From the cell containing the given text, extract its center point as (x, y) coordinate. 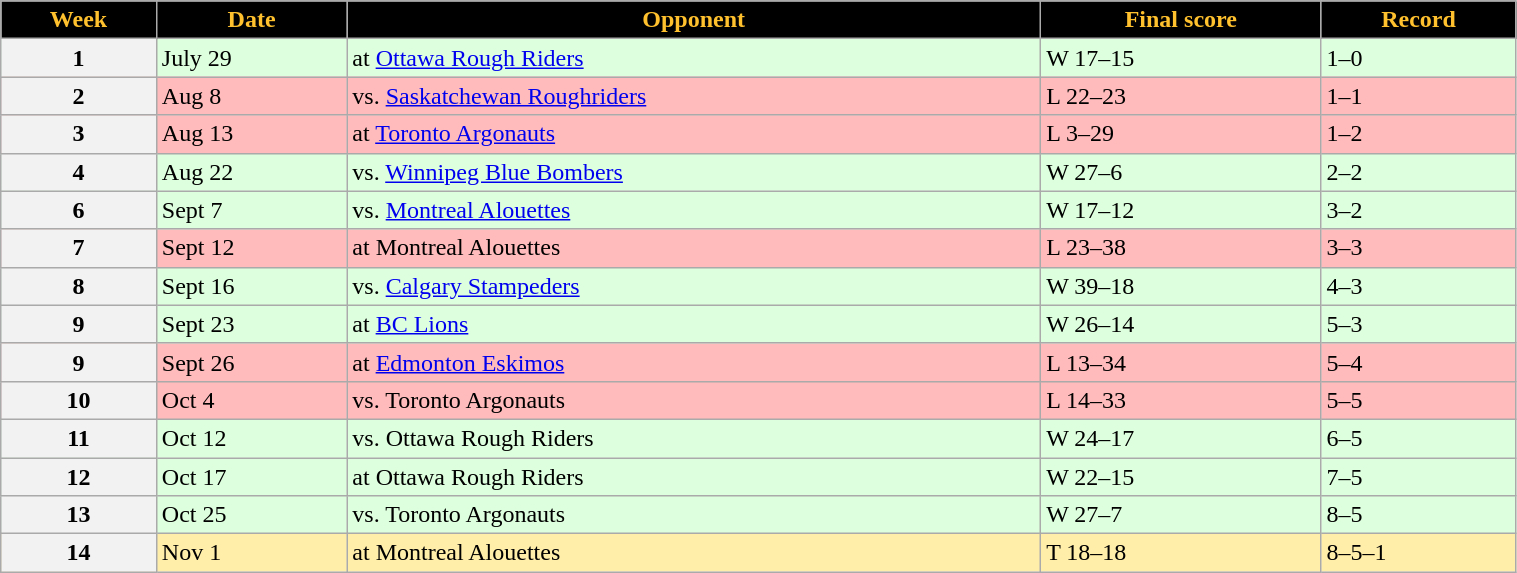
W 27–6 (1181, 172)
at Edmonton Eskimos (694, 362)
W 39–18 (1181, 286)
Nov 1 (251, 553)
Sept 12 (251, 248)
at Toronto Argonauts (694, 134)
L 3–29 (1181, 134)
2–2 (1418, 172)
W 24–17 (1181, 438)
3–2 (1418, 210)
5–3 (1418, 324)
6–5 (1418, 438)
8–5 (1418, 515)
1–1 (1418, 96)
vs. Calgary Stampeders (694, 286)
Sept 7 (251, 210)
5–5 (1418, 400)
Opponent (694, 20)
12 (79, 477)
Final score (1181, 20)
1–0 (1418, 58)
11 (79, 438)
6 (79, 210)
W 17–15 (1181, 58)
10 (79, 400)
vs. Saskatchewan Roughriders (694, 96)
W 27–7 (1181, 515)
Aug 13 (251, 134)
vs. Ottawa Rough Riders (694, 438)
Oct 25 (251, 515)
L 14–33 (1181, 400)
L 22–23 (1181, 96)
vs. Winnipeg Blue Bombers (694, 172)
L 23–38 (1181, 248)
Sept 26 (251, 362)
at BC Lions (694, 324)
13 (79, 515)
July 29 (251, 58)
14 (79, 553)
vs. Montreal Alouettes (694, 210)
W 17–12 (1181, 210)
Oct 17 (251, 477)
Aug 22 (251, 172)
3 (79, 134)
Sept 16 (251, 286)
8–5–1 (1418, 553)
L 13–34 (1181, 362)
Record (1418, 20)
Week (79, 20)
8 (79, 286)
1 (79, 58)
1–2 (1418, 134)
2 (79, 96)
Oct 12 (251, 438)
7 (79, 248)
Aug 8 (251, 96)
3–3 (1418, 248)
5–4 (1418, 362)
4 (79, 172)
Sept 23 (251, 324)
Oct 4 (251, 400)
W 22–15 (1181, 477)
7–5 (1418, 477)
Date (251, 20)
4–3 (1418, 286)
W 26–14 (1181, 324)
T 18–18 (1181, 553)
